Search for the cell housing the specified text and yield its [X, Y] center coordinate. 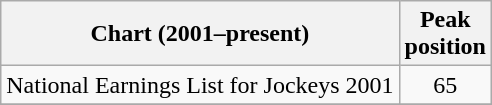
Peakposition [445, 34]
65 [445, 85]
Chart (2001–present) [200, 34]
National Earnings List for Jockeys 2001 [200, 85]
